Return (x, y) of the center of cell containing provided text 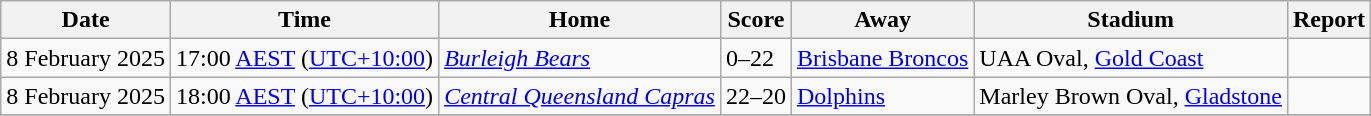
Dolphins (882, 96)
Date (86, 20)
18:00 AEST (UTC+10:00) (304, 96)
Brisbane Broncos (882, 58)
17:00 AEST (UTC+10:00) (304, 58)
Burleigh Bears (580, 58)
Report (1328, 20)
Score (756, 20)
Stadium (1131, 20)
Home (580, 20)
0–22 (756, 58)
UAA Oval, Gold Coast (1131, 58)
Central Queensland Capras (580, 96)
Away (882, 20)
Time (304, 20)
22–20 (756, 96)
Marley Brown Oval, Gladstone (1131, 96)
